Determine the (x, y) coordinate at the center of the cell enclosing the given text.  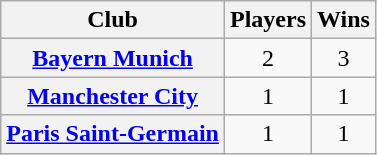
Club (113, 20)
Manchester City (113, 96)
Players (268, 20)
2 (268, 58)
3 (344, 58)
Wins (344, 20)
Paris Saint-Germain (113, 134)
Bayern Munich (113, 58)
